Detect which cell encompasses the target text, then output its [x, y] center coordinate. 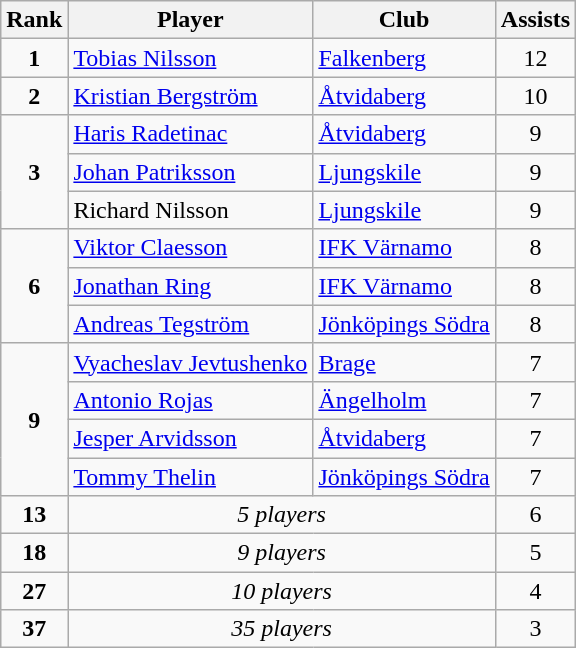
Tommy Thelin [190, 477]
10 players [282, 591]
Tobias Nilsson [190, 58]
1 [34, 58]
Rank [34, 20]
Player [190, 20]
Falkenberg [404, 58]
5 [535, 553]
Viktor Claesson [190, 248]
Richard Nilsson [190, 210]
35 players [282, 629]
Brage [404, 362]
Andreas Tegström [190, 324]
Vyacheslav Jevtushenko [190, 362]
Ängelholm [404, 400]
37 [34, 629]
27 [34, 591]
Johan Patriksson [190, 172]
Jonathan Ring [190, 286]
12 [535, 58]
Jesper Arvidsson [190, 438]
Antonio Rojas [190, 400]
10 [535, 96]
9 players [282, 553]
5 players [282, 515]
Club [404, 20]
4 [535, 591]
18 [34, 553]
2 [34, 96]
Kristian Bergström [190, 96]
Assists [535, 20]
Haris Radetinac [190, 134]
13 [34, 515]
